Locate the cell with the specified text and output its [x, y] center coordinate. 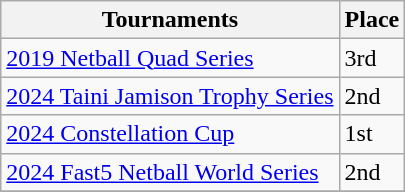
1st [372, 134]
Place [372, 20]
2024 Constellation Cup [170, 134]
3rd [372, 58]
2024 Taini Jamison Trophy Series [170, 96]
2024 Fast5 Netball World Series [170, 172]
Tournaments [170, 20]
2019 Netball Quad Series [170, 58]
